Determine the (x, y) coordinate at the center of the cell enclosing the given text.  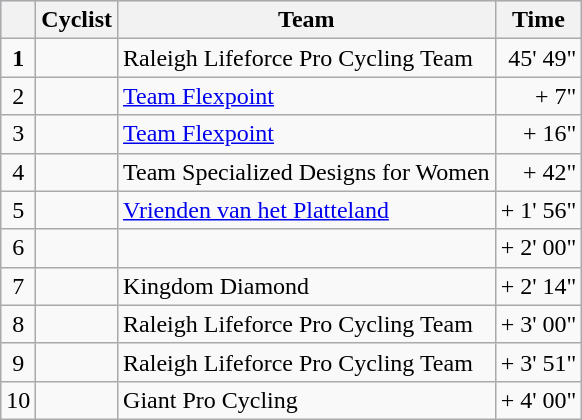
5 (18, 210)
Kingdom Diamond (307, 286)
10 (18, 400)
+ 3' 00" (538, 324)
+ 7" (538, 96)
3 (18, 134)
+ 2' 14" (538, 286)
6 (18, 248)
Giant Pro Cycling (307, 400)
7 (18, 286)
Vrienden van het Platteland (307, 210)
Team Specialized Designs for Women (307, 172)
Time (538, 20)
Cyclist (77, 20)
9 (18, 362)
+ 4' 00" (538, 400)
+ 16" (538, 134)
Team (307, 20)
2 (18, 96)
4 (18, 172)
1 (18, 58)
+ 1' 56" (538, 210)
+ 3' 51" (538, 362)
45' 49" (538, 58)
+ 2' 00" (538, 248)
+ 42" (538, 172)
8 (18, 324)
